Return (x, y) of the center of cell containing provided text 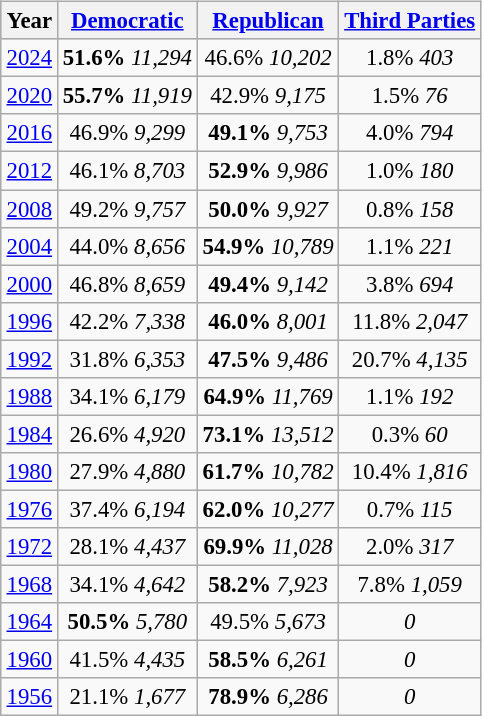
49.4% 9,142 (268, 284)
34.1% 4,642 (127, 584)
1956 (29, 697)
1964 (29, 622)
55.7% 11,919 (127, 96)
0.7% 115 (410, 509)
2024 (29, 58)
50.5% 5,780 (127, 622)
1.0% 180 (410, 171)
1976 (29, 509)
1968 (29, 584)
34.1% 6,179 (127, 396)
46.0% 8,001 (268, 321)
69.9% 11,028 (268, 547)
0.3% 60 (410, 434)
42.2% 7,338 (127, 321)
1.1% 221 (410, 246)
Democratic (127, 21)
1960 (29, 660)
46.1% 8,703 (127, 171)
2012 (29, 171)
73.1% 13,512 (268, 434)
2020 (29, 96)
2016 (29, 133)
42.9% 9,175 (268, 96)
27.9% 4,880 (127, 472)
21.1% 1,677 (127, 697)
41.5% 4,435 (127, 660)
Year (29, 21)
Third Parties (410, 21)
50.0% 9,927 (268, 209)
52.9% 9,986 (268, 171)
10.4% 1,816 (410, 472)
3.8% 694 (410, 284)
1992 (29, 359)
46.8% 8,659 (127, 284)
1.1% 192 (410, 396)
51.6% 11,294 (127, 58)
78.9% 6,286 (268, 697)
2.0% 317 (410, 547)
1980 (29, 472)
49.2% 9,757 (127, 209)
2004 (29, 246)
1.8% 403 (410, 58)
54.9% 10,789 (268, 246)
11.8% 2,047 (410, 321)
7.8% 1,059 (410, 584)
64.9% 11,769 (268, 396)
49.1% 9,753 (268, 133)
44.0% 8,656 (127, 246)
31.8% 6,353 (127, 359)
61.7% 10,782 (268, 472)
Republican (268, 21)
0.8% 158 (410, 209)
37.4% 6,194 (127, 509)
2000 (29, 284)
4.0% 794 (410, 133)
46.6% 10,202 (268, 58)
1972 (29, 547)
62.0% 10,277 (268, 509)
1988 (29, 396)
46.9% 9,299 (127, 133)
1984 (29, 434)
47.5% 9,486 (268, 359)
58.2% 7,923 (268, 584)
26.6% 4,920 (127, 434)
2008 (29, 209)
58.5% 6,261 (268, 660)
28.1% 4,437 (127, 547)
1996 (29, 321)
1.5% 76 (410, 96)
20.7% 4,135 (410, 359)
49.5% 5,673 (268, 622)
